Scan for the cell matching the given text and deliver its [x, y] coordinate at center. 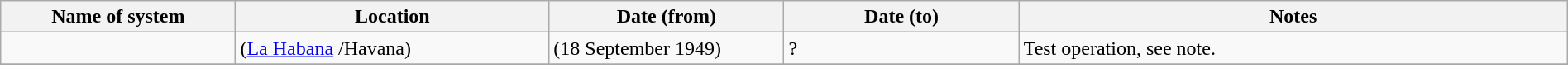
Location [392, 17]
Notes [1293, 17]
Date (from) [667, 17]
Name of system [118, 17]
Date (to) [901, 17]
? [901, 48]
Test operation, see note. [1293, 48]
(La Habana /Havana) [392, 48]
(18 September 1949) [667, 48]
